Extract the [x, y] coordinate from the center of the cell holding the provided text.  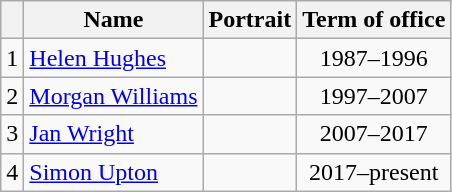
2 [12, 96]
Term of office [374, 20]
2017–present [374, 172]
Portrait [250, 20]
Jan Wright [114, 134]
1997–2007 [374, 96]
1 [12, 58]
Helen Hughes [114, 58]
4 [12, 172]
2007–2017 [374, 134]
Morgan Williams [114, 96]
Name [114, 20]
3 [12, 134]
Simon Upton [114, 172]
1987–1996 [374, 58]
